Determine the [x, y] coordinate at the center of the cell enclosing the given text.  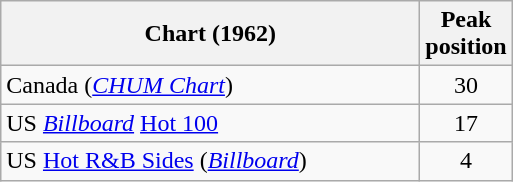
4 [466, 161]
Canada (CHUM Chart) [210, 85]
Chart (1962) [210, 34]
30 [466, 85]
17 [466, 123]
US Hot R&B Sides (Billboard) [210, 161]
US Billboard Hot 100 [210, 123]
Peakposition [466, 34]
